Find where the given text appears and provide that cell's center as (x, y) coordinate. 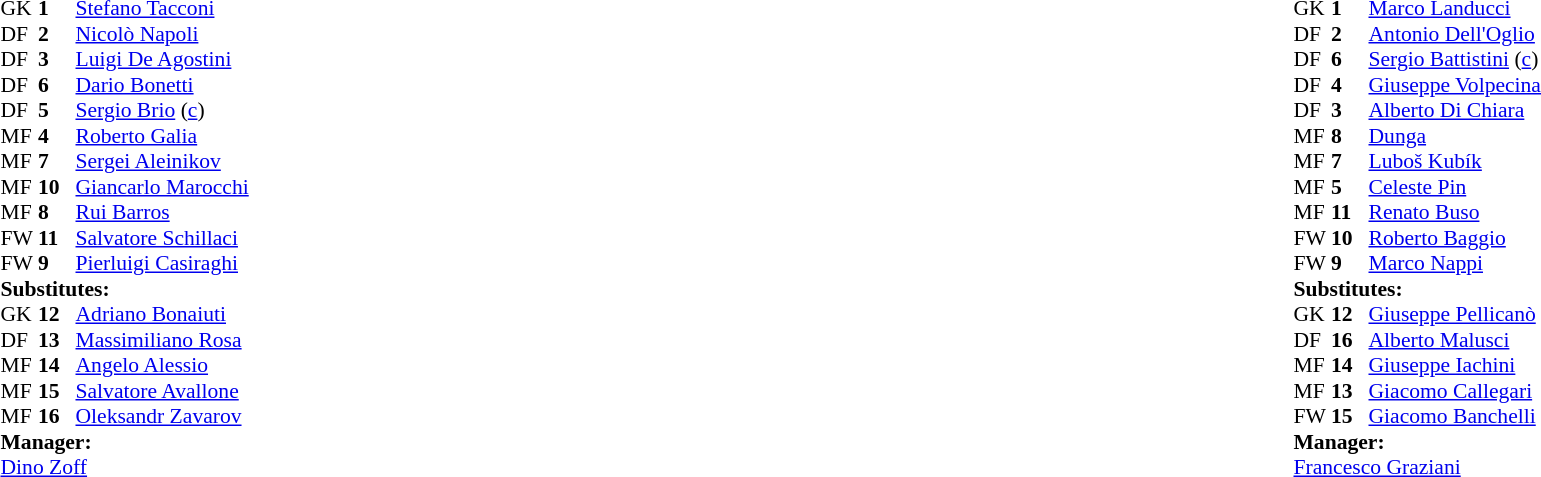
Pierluigi Casiraghi (162, 263)
Giuseppe Pellicanò (1454, 315)
Renato Buso (1454, 213)
Nicolò Napoli (162, 34)
Rui Barros (162, 213)
Giacomo Callegari (1454, 391)
Salvatore Schillaci (162, 238)
Oleksandr Zavarov (162, 417)
Giancarlo Marocchi (162, 187)
Luigi De Agostini (162, 59)
Dunga (1454, 136)
Antonio Dell'Oglio (1454, 34)
Roberto Galia (162, 136)
Angelo Alessio (162, 365)
Giuseppe Volpecina (1454, 85)
Celeste Pin (1454, 187)
Dario Bonetti (162, 85)
Giacomo Banchelli (1454, 417)
Sergei Aleinikov (162, 161)
Marco Nappi (1454, 263)
Sergio Battistini (c) (1454, 59)
Massimiliano Rosa (162, 340)
Salvatore Avallone (162, 391)
Alberto Malusci (1454, 340)
Roberto Baggio (1454, 238)
Sergio Brio (c) (162, 111)
Luboš Kubík (1454, 161)
Giuseppe Iachini (1454, 365)
Adriano Bonaiuti (162, 315)
Alberto Di Chiara (1454, 111)
